Find where the given text appears and provide that cell's center as (x, y) coordinate. 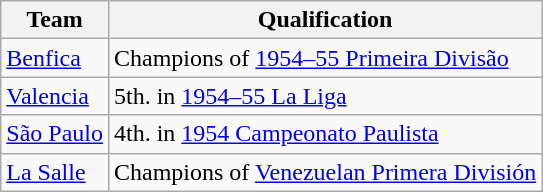
Champions of Venezuelan Primera División (324, 172)
Qualification (324, 20)
La Salle (55, 172)
Team (55, 20)
Valencia (55, 96)
5th. in 1954–55 La Liga (324, 96)
São Paulo (55, 134)
Champions of 1954–55 Primeira Divisão (324, 58)
4th. in 1954 Campeonato Paulista (324, 134)
Benfica (55, 58)
